Pinpoint the cell where the given text exists, returning its (X, Y) midpoint coordinate. 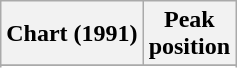
Peakposition (189, 34)
Chart (1991) (72, 34)
